For the text-containing cell, return its midpoint in [X, Y] coordinate format. 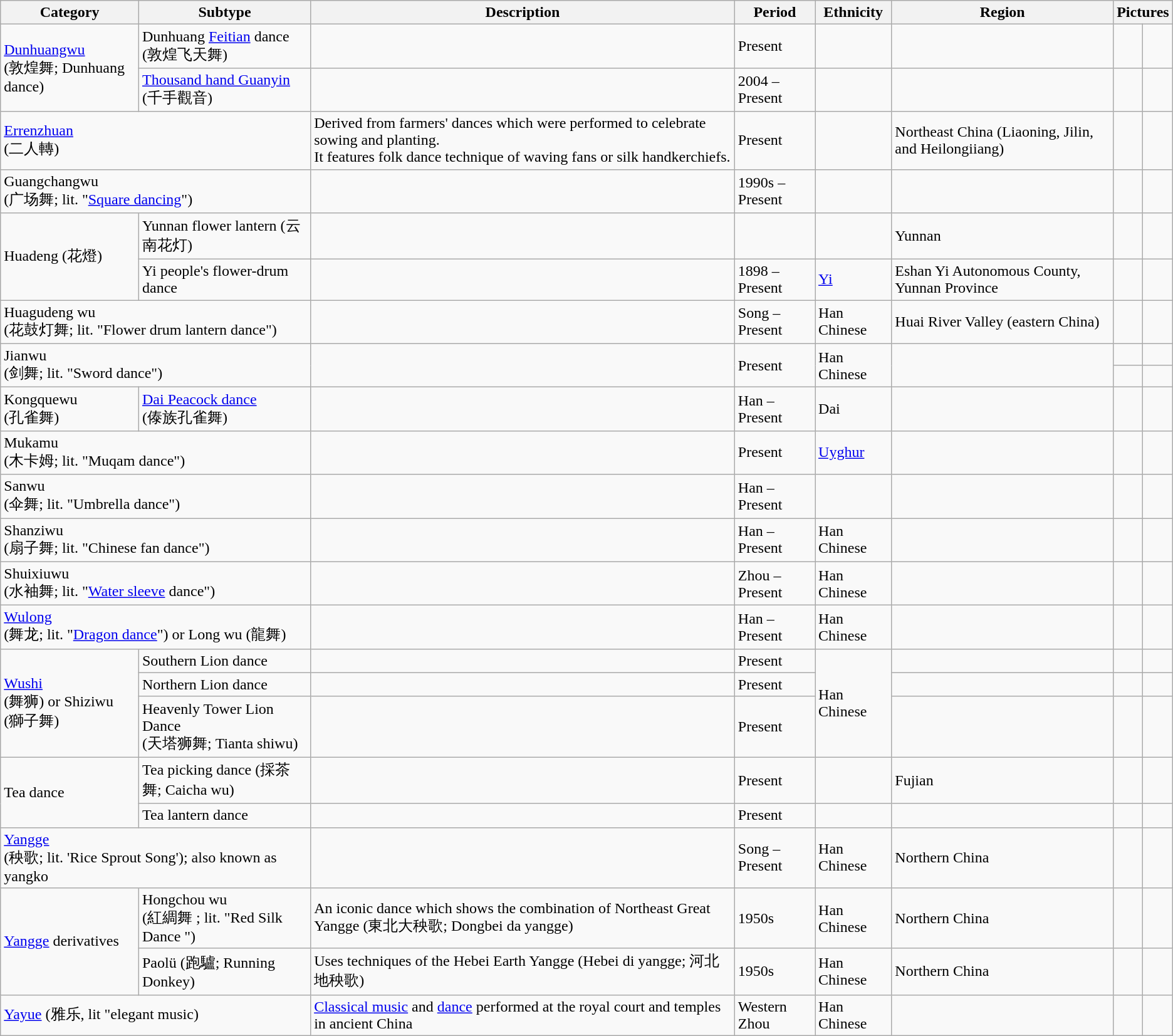
Huadeng (花燈) [70, 257]
1898 –Present [774, 280]
Huai River Valley (eastern China) [1003, 322]
Kongquewu(孔雀舞) [70, 409]
Description [523, 13]
Mukamu(木卡姆; lit. "Muqam dance") [155, 453]
Eshan Yi Autonomous County, Yunnan Province [1003, 280]
Paolü (跑驢; Running Donkey) [224, 971]
Yangge(秧歌; lit. 'Rice Sprout Song'); also known as yangko [155, 857]
Yi people's flower-drum dance [224, 280]
Yangge derivatives [70, 941]
Shanziwu(扇子舞; lit. "Chinese fan dance") [155, 540]
Huagudeng wu(花鼓灯舞; lit. "Flower drum lantern dance") [155, 322]
Yunnan [1003, 236]
Tea dance [70, 792]
Dai [853, 409]
An iconic dance which shows the combination of Northeast Great Yangge (東北大秧歌; Dongbei da yangge) [523, 919]
Uses techniques of the Hebei Earth Yangge (Hebei di yangge; 河北地秧歌) [523, 971]
1990s –Present [774, 191]
Errenzhuan(二人轉) [155, 140]
Dunhuang Feitian dance(敦煌飞天舞) [224, 46]
Region [1003, 13]
Wulong(舞龙; lit. "Dragon dance") or Long wu (龍舞) [155, 627]
Dunhuangwu(敦煌舞; Dunhuang dance) [70, 68]
Northeast China (Liaoning, Jilin, and Heilongiiang) [1003, 140]
Uyghur [853, 453]
Southern Lion dance [224, 661]
2004 – Present [774, 90]
Guangchangwu(广场舞; lit. "Square dancing") [155, 191]
Tea lantern dance [224, 815]
Ethnicity [853, 13]
Yayue (雅乐, lit "elegant music) [155, 1015]
Fujian [1003, 780]
Northern Lion dance [224, 684]
Sanwu(伞舞; lit. "Umbrella dance") [155, 496]
Yunnan flower lantern (云南花灯) [224, 236]
Western Zhou [774, 1015]
Period [774, 13]
Hongchou wu(紅綢舞 ; lit. "Red Silk Dance ") [224, 919]
Dai Peacock dance(傣族孔雀舞) [224, 409]
Wushi(舞狮) or Shiziwu (獅子舞) [70, 703]
Category [70, 13]
Thousand hand Guanyin (千手觀音) [224, 90]
Yi [853, 280]
Pictures [1143, 13]
Subtype [224, 13]
Tea picking dance (採茶舞; Caicha wu) [224, 780]
Shuixiuwu(水袖舞; lit. "Water sleeve dance") [155, 583]
Classical music and dance performed at the royal court and temples in ancient China [523, 1015]
Zhou –Present [774, 583]
Heavenly Tower Lion Dance(天塔狮舞; Tianta shiwu) [224, 727]
Jianwu(剑舞; lit. "Sword dance") [155, 365]
